Capture the cell that displays the provided text and extract its [X, Y] central coordinate. 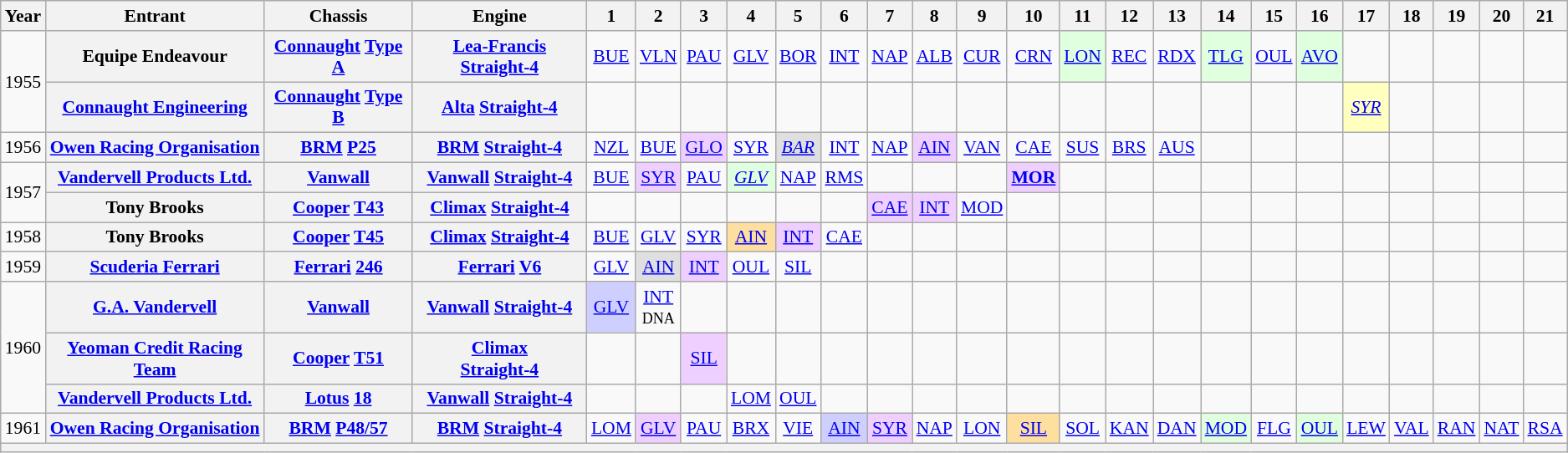
1958 [23, 237]
BRM P25 [338, 148]
8 [935, 16]
15 [1274, 16]
MOR [1034, 178]
LEW [1366, 429]
BRM P48/57 [338, 429]
6 [845, 16]
Connaught Type A [338, 57]
Scuderia Ferrari [155, 267]
RDX [1177, 57]
CUR [982, 57]
RSA [1545, 429]
Lea-Francis Straight-4 [500, 57]
Lotus 18 [338, 399]
ClimaxStraight-4 [500, 358]
12 [1129, 16]
2 [658, 16]
Yeoman Credit Racing Team [155, 358]
Ferrari V6 [500, 267]
RAN [1457, 429]
ALB [935, 57]
Cooper T51 [338, 358]
19 [1457, 16]
Equipe Endeavour [155, 57]
1961 [23, 429]
1 [611, 16]
VIE [798, 429]
Entrant [155, 16]
1956 [23, 148]
17 [1366, 16]
Cooper T43 [338, 207]
Connaught Engineering [155, 107]
4 [751, 16]
1959 [23, 267]
RMS [845, 178]
Engine [500, 16]
NAT [1501, 429]
18 [1412, 16]
VAL [1412, 429]
1955 [23, 82]
7 [890, 16]
DAN [1177, 429]
Connaught Type B [338, 107]
G.A. Vandervell [155, 308]
BOR [798, 57]
VAN [982, 148]
Alta Straight-4 [500, 107]
REC [1129, 57]
BRX [751, 429]
CRN [1034, 57]
KAN [1129, 429]
NZL [611, 148]
11 [1082, 16]
SUS [1082, 148]
13 [1177, 16]
20 [1501, 16]
5 [798, 16]
14 [1226, 16]
1960 [23, 348]
1957 [23, 192]
INTDNA [658, 308]
FLG [1274, 429]
3 [703, 16]
BAR [798, 148]
TLG [1226, 57]
Chassis [338, 16]
21 [1545, 16]
16 [1320, 16]
Ferrari 246 [338, 267]
10 [1034, 16]
AVO [1320, 57]
GLO [703, 148]
9 [982, 16]
SOL [1082, 429]
AUS [1177, 148]
VLN [658, 57]
BRS [1129, 148]
Year [23, 16]
Cooper T45 [338, 237]
